Extract the [x, y] coordinate from the center of the cell holding the provided text.  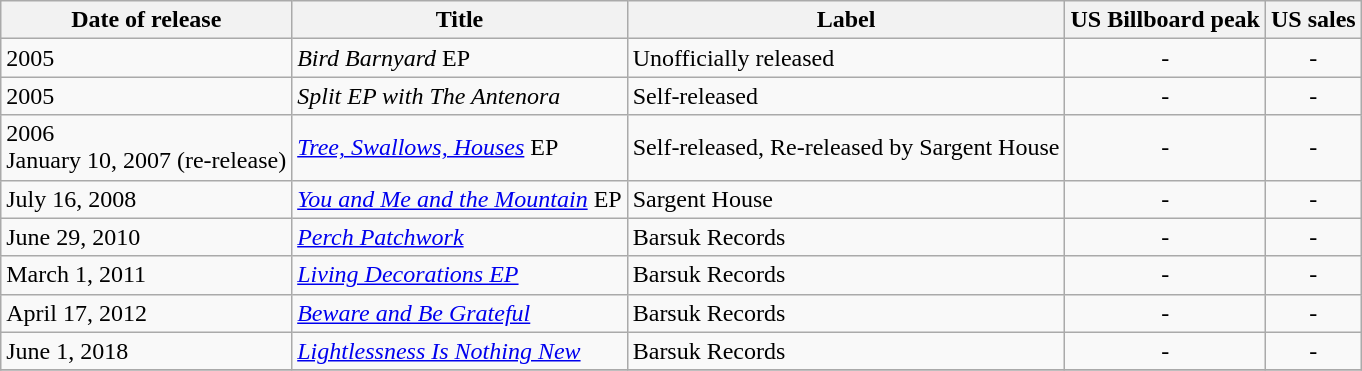
Title [460, 20]
You and Me and the Mountain EP [460, 199]
Perch Patchwork [460, 237]
Sargent House [846, 199]
US sales [1313, 20]
Label [846, 20]
March 1, 2011 [146, 275]
June 1, 2018 [146, 351]
Split EP with The Antenora [460, 96]
Tree, Swallows, Houses EP [460, 148]
2006January 10, 2007 (re-release) [146, 148]
US Billboard peak [1165, 20]
April 17, 2012 [146, 313]
Beware and Be Grateful [460, 313]
Self-released [846, 96]
Unofficially released [846, 58]
Date of release [146, 20]
July 16, 2008 [146, 199]
Living Decorations EP [460, 275]
Bird Barnyard EP [460, 58]
Self-released, Re-released by Sargent House [846, 148]
June 29, 2010 [146, 237]
Lightlessness Is Nothing New [460, 351]
